Output the (x, y) coordinate of the center of the cell containing the given text.  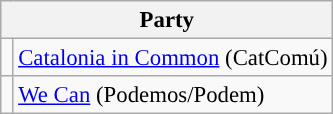
Party (167, 20)
Catalonia in Common (CatComú) (173, 58)
We Can (Podemos/Podem) (173, 95)
